Identify which cell holds the provided text, then report its (x, y) central coordinate. 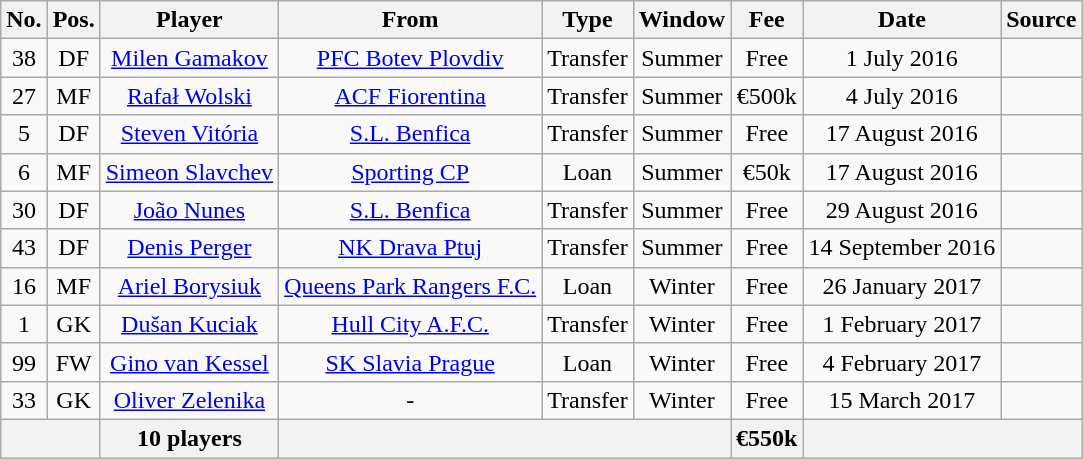
1 February 2017 (902, 324)
1 July 2016 (902, 58)
10 players (189, 438)
Dušan Kuciak (189, 324)
Player (189, 20)
João Nunes (189, 210)
99 (24, 362)
No. (24, 20)
15 March 2017 (902, 400)
38 (24, 58)
6 (24, 172)
14 September 2016 (902, 248)
Window (682, 20)
33 (24, 400)
€500k (767, 96)
Fee (767, 20)
SK Slavia Prague (410, 362)
30 (24, 210)
Gino van Kessel (189, 362)
€550k (767, 438)
From (410, 20)
- (410, 400)
Date (902, 20)
Source (1042, 20)
1 (24, 324)
26 January 2017 (902, 286)
NK Drava Ptuj (410, 248)
43 (24, 248)
Queens Park Rangers F.C. (410, 286)
Rafał Wolski (189, 96)
4 February 2017 (902, 362)
€50k (767, 172)
FW (74, 362)
Pos. (74, 20)
ACF Fiorentina (410, 96)
Steven Vitória (189, 134)
4 July 2016 (902, 96)
Oliver Zelenika (189, 400)
Sporting CP (410, 172)
Ariel Borysiuk (189, 286)
Simeon Slavchev (189, 172)
Milen Gamakov (189, 58)
Denis Perger (189, 248)
Hull City A.F.C. (410, 324)
16 (24, 286)
Type (588, 20)
29 August 2016 (902, 210)
5 (24, 134)
PFC Botev Plovdiv (410, 58)
27 (24, 96)
